Identify which cell holds the provided text, then report its (X, Y) central coordinate. 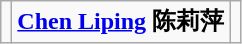
Chen Liping 陈莉萍 (121, 22)
